Pinpoint the cell where the given text exists, returning its (X, Y) midpoint coordinate. 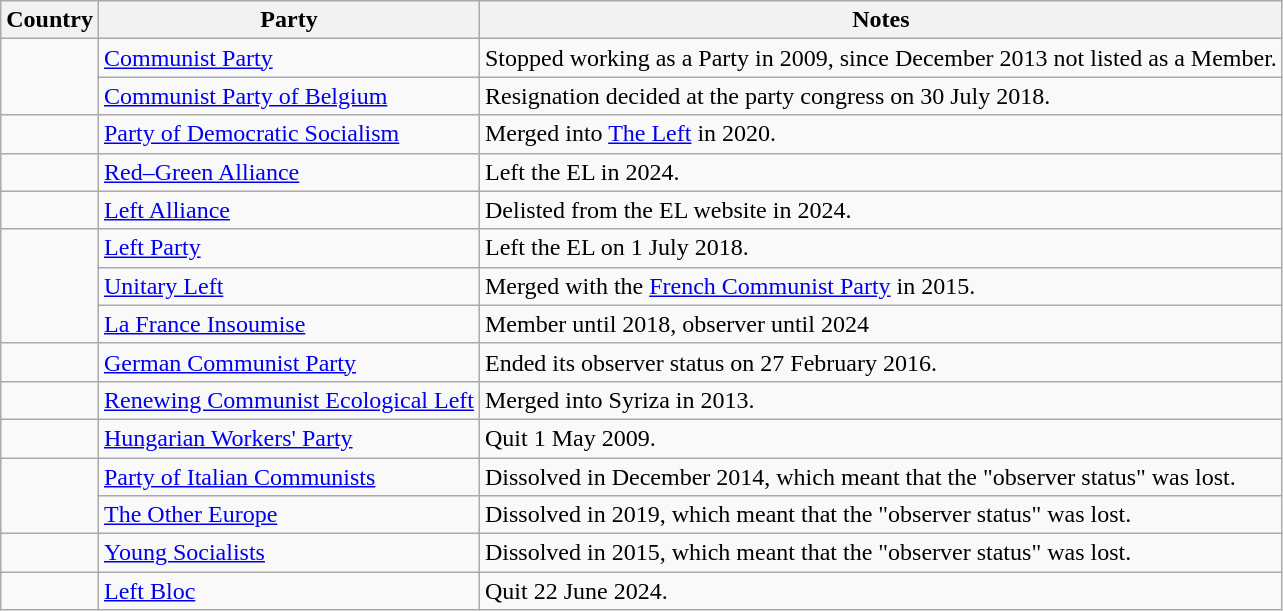
Dissolved in 2019, which meant that the "observer status" was lost. (880, 515)
Left Bloc (288, 591)
Quit 1 May 2009. (880, 438)
Merged into The Left in 2020. (880, 134)
Communist Party (288, 58)
Communist Party of Belgium (288, 96)
Party (288, 20)
Delisted from the EL website in 2024. (880, 210)
Left Alliance (288, 210)
Red–Green Alliance (288, 172)
Unitary Left (288, 286)
Dissolved in 2015, which meant that the "observer status" was lost. (880, 553)
Renewing Communist Ecological Left (288, 400)
Party of Italian Communists (288, 477)
Member until 2018, observer until 2024 (880, 324)
Left Party (288, 248)
Stopped working as a Party in 2009, since December 2013 not listed as a Member. (880, 58)
The Other Europe (288, 515)
Hungarian Workers' Party (288, 438)
Merged with the French Communist Party in 2015. (880, 286)
La France Insoumise (288, 324)
Left the EL on 1 July 2018. (880, 248)
Party of Democratic Socialism (288, 134)
Notes (880, 20)
German Communist Party (288, 362)
Dissolved in December 2014, which meant that the "observer status" was lost. (880, 477)
Ended its observer status on 27 February 2016. (880, 362)
Merged into Syriza in 2013. (880, 400)
Resignation decided at the party congress on 30 July 2018. (880, 96)
Left the EL in 2024. (880, 172)
Quit 22 June 2024. (880, 591)
Young Socialists (288, 553)
Country (50, 20)
